Return [x, y] of the center of cell containing provided text 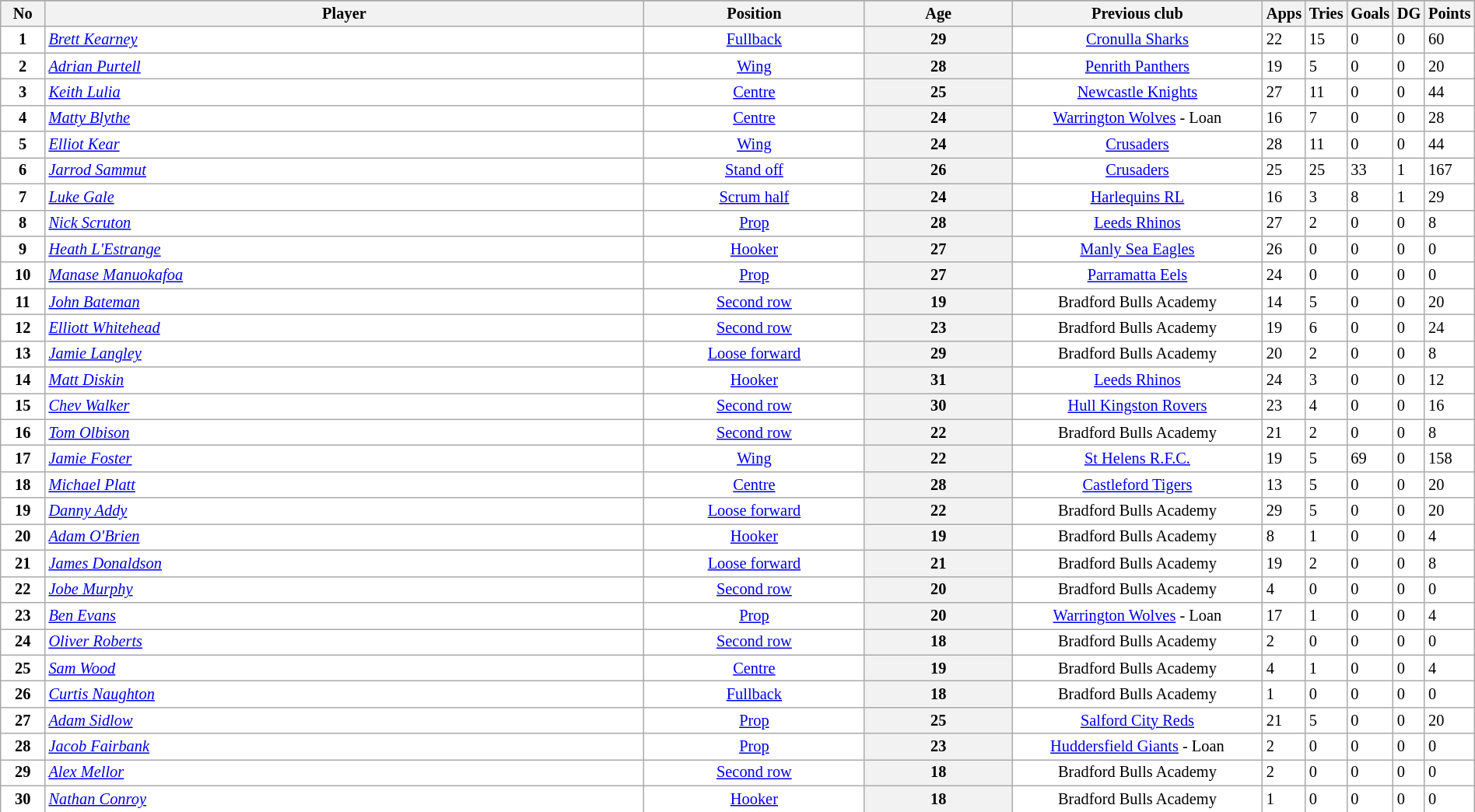
Elliot Kear [345, 145]
Hull Kingston Rovers [1137, 406]
Cronulla Sharks [1137, 40]
Age [938, 13]
31 [938, 380]
10 [23, 275]
St Helens R.F.C. [1137, 458]
Salford City Reds [1137, 720]
Michael Platt [345, 485]
9 [23, 249]
Matty Blythe [345, 118]
John Bateman [345, 302]
Goals [1370, 13]
Harlequins RL [1137, 197]
Danny Addy [345, 511]
Stand off [754, 170]
Heath L'Estrange [345, 249]
Tom Olbison [345, 432]
Tries [1326, 13]
Elliott Whitehead [345, 327]
69 [1370, 458]
Previous club [1137, 13]
Newcastle Knights [1137, 92]
Apps [1284, 13]
Jarrod Sammut [345, 170]
Chev Walker [345, 406]
DG [1409, 13]
James Donaldson [345, 563]
Penrith Panthers [1137, 66]
Player [345, 13]
Adam O'Brien [345, 537]
Jamie Foster [345, 458]
Ben Evans [345, 615]
Adrian Purtell [345, 66]
33 [1370, 170]
Manly Sea Eagles [1137, 249]
Parramatta Eels [1137, 275]
60 [1449, 40]
Nick Scruton [345, 223]
Curtis Naughton [345, 694]
Jacob Fairbank [345, 747]
Castleford Tigers [1137, 485]
Luke Gale [345, 197]
Adam Sidlow [345, 720]
158 [1449, 458]
Huddersfield Giants - Loan [1137, 747]
Alex Mellor [345, 772]
Brett Kearney [345, 40]
Oliver Roberts [345, 642]
No [23, 13]
Jobe Murphy [345, 590]
Points [1449, 13]
Keith Lulia [345, 92]
Jamie Langley [345, 354]
167 [1449, 170]
Scrum half [754, 197]
Nathan Conroy [345, 799]
Matt Diskin [345, 380]
Position [754, 13]
Sam Wood [345, 668]
Manase Manuokafoa [345, 275]
